Capture the cell that displays the provided text and extract its (x, y) central coordinate. 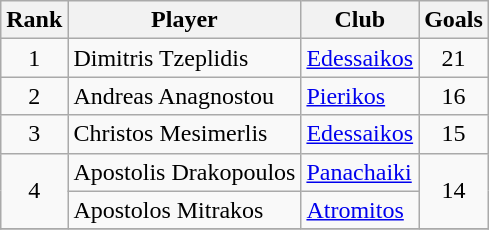
Atromitos (360, 210)
15 (454, 134)
Apostolos Mitrakos (184, 210)
Rank (34, 20)
21 (454, 58)
4 (34, 191)
16 (454, 96)
Apostolis Drakopoulos (184, 172)
2 (34, 96)
Andreas Anagnostou (184, 96)
3 (34, 134)
Goals (454, 20)
1 (34, 58)
14 (454, 191)
Pierikos (360, 96)
Dimitris Tzeplidis (184, 58)
Panachaiki (360, 172)
Player (184, 20)
Christos Mesimerlis (184, 134)
Club (360, 20)
